Output the [x, y] coordinate of the center of the cell containing the given text.  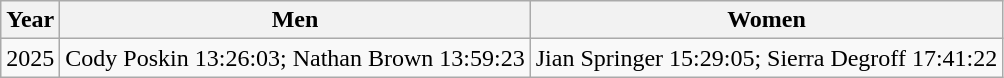
Men [295, 20]
Jian Springer 15:29:05; Sierra Degroff 17:41:22 [766, 58]
Women [766, 20]
Cody Poskin 13:26:03; Nathan Brown 13:59:23 [295, 58]
2025 [30, 58]
Year [30, 20]
